Pinpoint the cell where the given text exists, returning its [X, Y] midpoint coordinate. 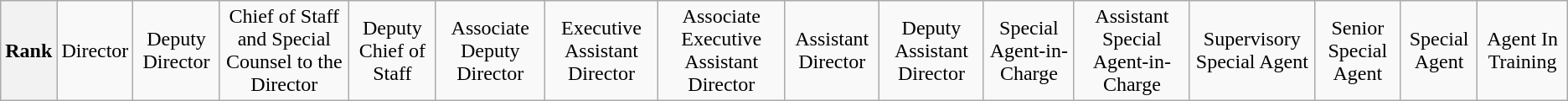
Special Agent [1439, 50]
Assistant Director [833, 50]
Special Agent-in-Charge [1029, 50]
Assistant Special Agent-in-Charge [1132, 50]
Executive Assistant Director [601, 50]
Associate Executive Assistant Director [722, 50]
Director [95, 50]
Rank [28, 50]
Agent In Training [1523, 50]
Deputy Director [176, 50]
Deputy Assistant Director [931, 50]
Associate Deputy Director [490, 50]
Chief of Staff and Special Counsel to the Director [284, 50]
Deputy Chief of Staff [393, 50]
Supervisory Special Agent [1251, 50]
Senior Special Agent [1357, 50]
